From the cell containing the given text, extract its center point as (X, Y) coordinate. 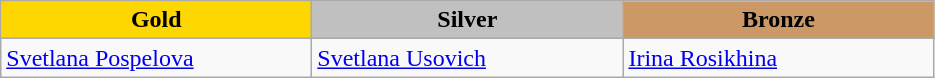
Bronze (778, 20)
Silver (468, 20)
Svetlana Usovich (468, 58)
Svetlana Pospelova (156, 58)
Irina Rosikhina (778, 58)
Gold (156, 20)
